Capture the cell that displays the provided text and extract its [X, Y] central coordinate. 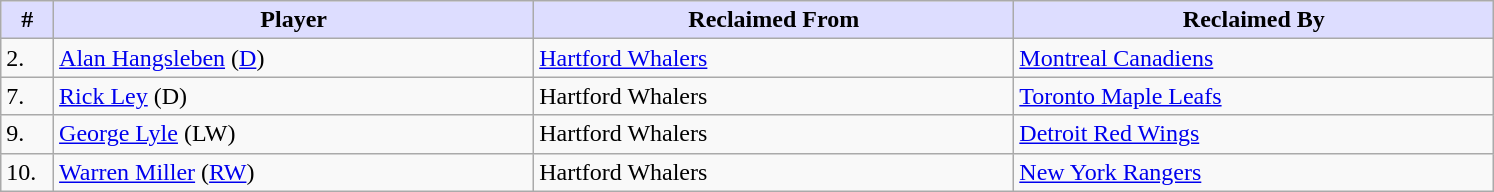
2. [28, 58]
Detroit Red Wings [1254, 134]
Warren Miller (RW) [294, 172]
Reclaimed By [1254, 20]
10. [28, 172]
Alan Hangsleben (D) [294, 58]
Reclaimed From [774, 20]
7. [28, 96]
# [28, 20]
9. [28, 134]
Rick Ley (D) [294, 96]
Toronto Maple Leafs [1254, 96]
Montreal Canadiens [1254, 58]
George Lyle (LW) [294, 134]
Player [294, 20]
New York Rangers [1254, 172]
